Find where the given text appears and provide that cell's center as (X, Y) coordinate. 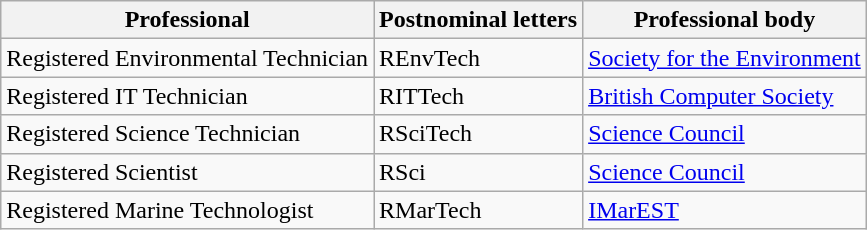
RSciTech (478, 134)
Registered Science Technician (188, 134)
British Computer Society (725, 96)
RSci (478, 172)
Professional body (725, 20)
RMarTech (478, 210)
Registered Environmental Technician (188, 58)
Registered IT Technician (188, 96)
Postnominal letters (478, 20)
REnvTech (478, 58)
Professional (188, 20)
Society for the Environment (725, 58)
Registered Scientist (188, 172)
RITTech (478, 96)
IMarEST (725, 210)
Registered Marine Technologist (188, 210)
